From the cell containing the given text, extract its center point as (x, y) coordinate. 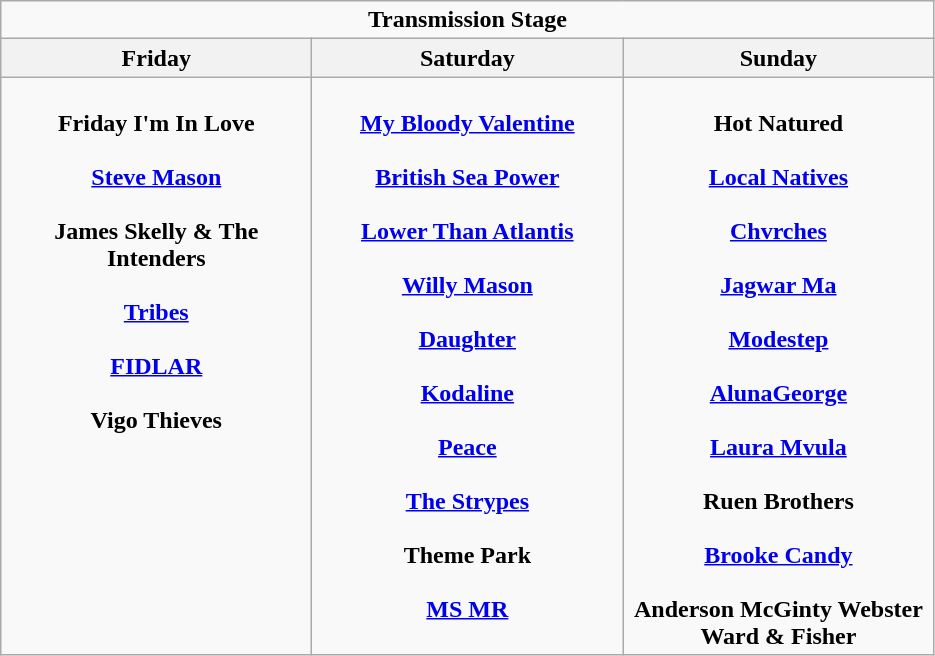
Transmission Stage (468, 20)
Friday I'm In Love Steve Mason James Skelly & The Intenders Tribes FIDLAR Vigo Thieves (156, 366)
Hot Natured Local Natives Chvrches Jagwar Ma Modestep AlunaGeorge Laura Mvula Ruen Brothers Brooke Candy Anderson McGinty Webster Ward & Fisher (778, 366)
Sunday (778, 58)
Friday (156, 58)
Saturday (468, 58)
My Bloody Valentine British Sea Power Lower Than Atlantis Willy Mason Daughter Kodaline Peace The Strypes Theme Park MS MR (468, 366)
